Determine the [X, Y] coordinate at the center of the cell enclosing the given text.  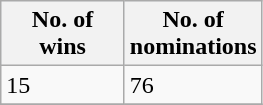
No. of wins [63, 34]
15 [63, 85]
76 [193, 85]
No. of nominations [193, 34]
